Provide the [X, Y] coordinate of the cell's center where the given text is located.  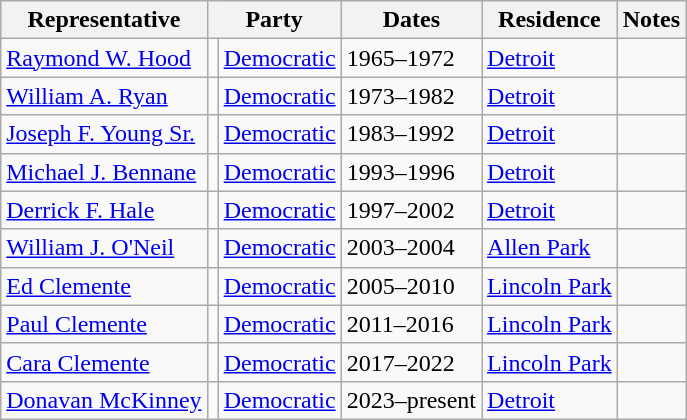
2003–2004 [411, 248]
2017–2022 [411, 362]
1973–1982 [411, 96]
Michael J. Bennane [104, 172]
Residence [550, 20]
Paul Clemente [104, 324]
Allen Park [550, 248]
1997–2002 [411, 210]
1965–1972 [411, 58]
Ed Clemente [104, 286]
1993–1996 [411, 172]
Party [274, 20]
Donavan McKinney [104, 400]
Notes [651, 20]
Joseph F. Young Sr. [104, 134]
Representative [104, 20]
Dates [411, 20]
Derrick F. Hale [104, 210]
William J. O'Neil [104, 248]
Raymond W. Hood [104, 58]
2005–2010 [411, 286]
1983–1992 [411, 134]
2011–2016 [411, 324]
William A. Ryan [104, 96]
2023–present [411, 400]
Cara Clemente [104, 362]
